Find where the given text appears and provide that cell's center as (X, Y) coordinate. 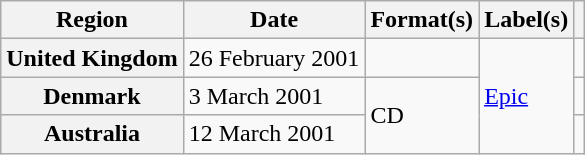
Region (92, 20)
Epic (526, 96)
Date (274, 20)
26 February 2001 (274, 58)
12 March 2001 (274, 134)
Label(s) (526, 20)
United Kingdom (92, 58)
Australia (92, 134)
Denmark (92, 96)
Format(s) (422, 20)
3 March 2001 (274, 96)
CD (422, 115)
